Locate the cell with the specified text and output its (X, Y) center coordinate. 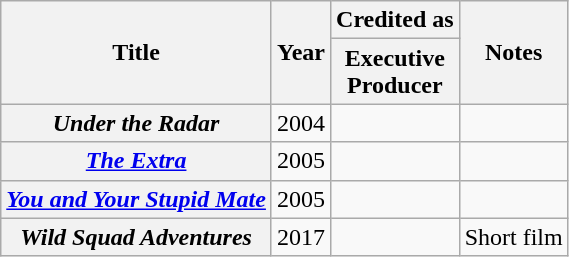
Notes (514, 52)
Credited as (396, 20)
Title (136, 52)
2004 (300, 123)
The Extra (136, 161)
Under the Radar (136, 123)
2017 (300, 237)
Short film (514, 237)
Year (300, 52)
Wild Squad Adventures (136, 237)
ExecutiveProducer (396, 72)
You and Your Stupid Mate (136, 199)
